Output the (x, y) coordinate of the center of the cell containing the given text.  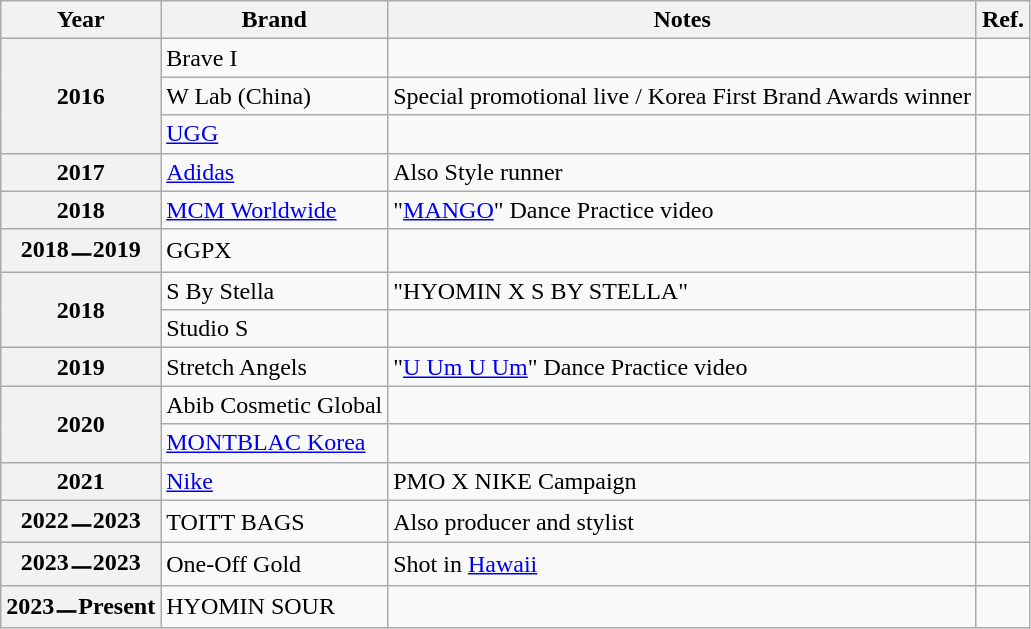
MCM Worldwide (274, 210)
Studio S (274, 329)
TOITT BAGS (274, 522)
Ref. (1002, 20)
"HYOMIN X S BY STELLA" (682, 291)
2017 (81, 172)
2022ㅡ2023 (81, 522)
GGPX (274, 250)
Also Style runner (682, 172)
2018ㅡ2019 (81, 250)
2020 (81, 424)
2023ㅡ2023 (81, 564)
Brave I (274, 58)
"MANGO" Dance Practice video (682, 210)
2021 (81, 481)
Special promotional live / Korea First Brand Awards winner (682, 96)
UGG (274, 134)
2019 (81, 367)
Year (81, 20)
2016 (81, 96)
Shot in Hawaii (682, 564)
2023ㅡPresent (81, 606)
Stretch Angels (274, 367)
Also producer and stylist (682, 522)
"U Um U Um" Dance Practice video (682, 367)
Adidas (274, 172)
MONTBLAC Korea (274, 443)
PMO X NIKE Campaign (682, 481)
Brand (274, 20)
One-Off Gold (274, 564)
S By Stella (274, 291)
Notes (682, 20)
HYOMIN SOUR (274, 606)
Abib Cosmetic Global (274, 405)
Nike (274, 481)
W Lab (China) (274, 96)
